For the text-containing cell, return its midpoint in (x, y) coordinate format. 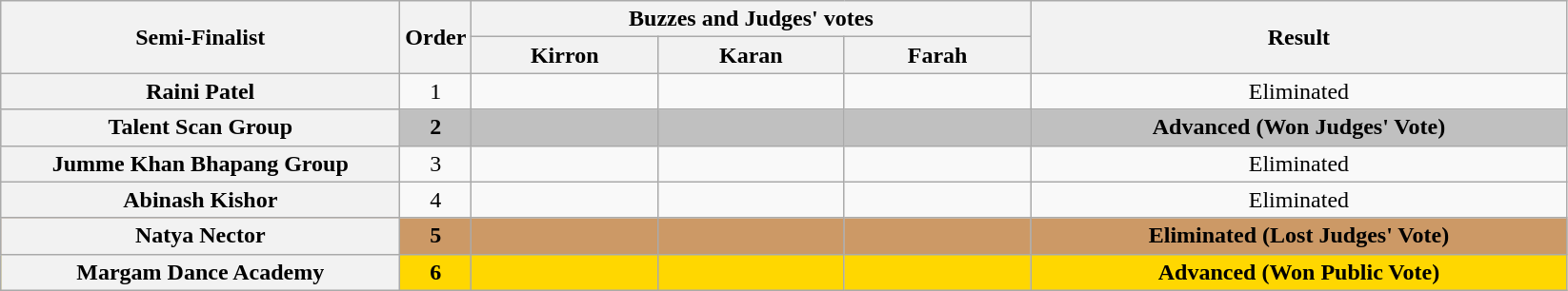
Raini Patel (200, 91)
Farah (937, 55)
3 (436, 164)
Kirron (565, 55)
Buzzes and Judges' votes (751, 19)
Jumme Khan Bhapang Group (200, 164)
Eliminated (Lost Judges' Vote) (1299, 236)
Semi-Finalist (200, 37)
Order (436, 37)
6 (436, 272)
Talent Scan Group (200, 127)
Abinash Kishor (200, 200)
Natya Nector (200, 236)
Result (1299, 37)
Advanced (Won Judges' Vote) (1299, 127)
Margam Dance Academy (200, 272)
4 (436, 200)
5 (436, 236)
2 (436, 127)
Advanced (Won Public Vote) (1299, 272)
1 (436, 91)
Karan (752, 55)
